Pinpoint the cell where the given text exists, returning its (x, y) midpoint coordinate. 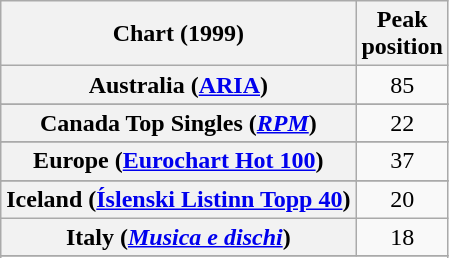
Europe (Eurochart Hot 100) (178, 161)
Italy (Musica e dischi) (178, 237)
Peakposition (402, 34)
Iceland (Íslenski Listinn Topp 40) (178, 199)
18 (402, 237)
85 (402, 85)
Chart (1999) (178, 34)
20 (402, 199)
Australia (ARIA) (178, 85)
37 (402, 161)
Canada Top Singles (RPM) (178, 123)
22 (402, 123)
